Extract the [x, y] coordinate from the center of the cell holding the provided text.  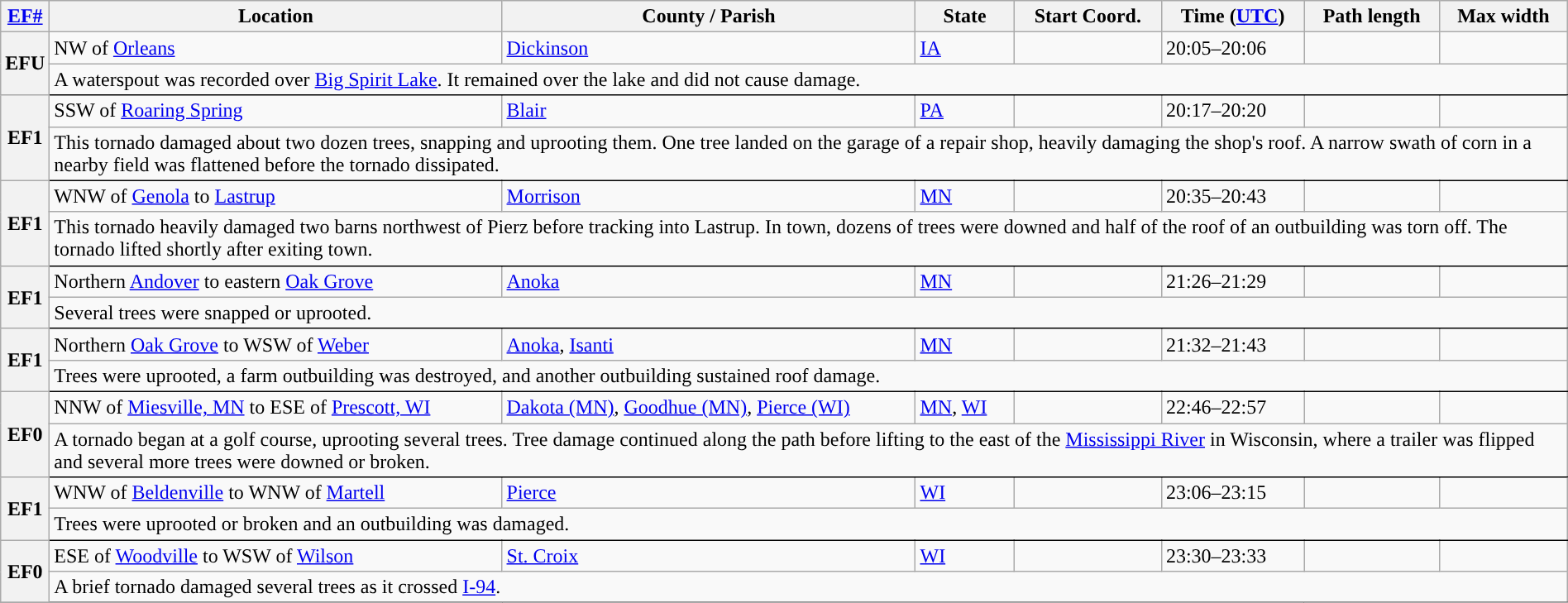
Dickinson [709, 48]
Max width [1503, 17]
EFU [25, 64]
Trees were uprooted or broken and an outbuilding was damaged. [809, 524]
20:05–20:06 [1232, 48]
Anoka, Isanti [709, 344]
23:06–23:15 [1232, 493]
State [964, 17]
MN, WI [964, 407]
Anoka [709, 281]
A brief tornado damaged several trees as it crossed I-94. [809, 587]
23:30–23:33 [1232, 556]
PA [964, 111]
21:32–21:43 [1232, 344]
IA [964, 48]
20:17–20:20 [1232, 111]
Dakota (MN), Goodhue (MN), Pierce (WI) [709, 407]
Morrison [709, 196]
WNW of Genola to Lastrup [276, 196]
22:46–22:57 [1232, 407]
Several trees were snapped or uprooted. [809, 313]
Pierce [709, 493]
WNW of Beldenville to WNW of Martell [276, 493]
County / Parish [709, 17]
21:26–21:29 [1232, 281]
Time (UTC) [1232, 17]
20:35–20:43 [1232, 196]
St. Croix [709, 556]
Blair [709, 111]
NW of Orleans [276, 48]
Trees were uprooted, a farm outbuilding was destroyed, and another outbuilding sustained roof damage. [809, 376]
EF# [25, 17]
ESE of Woodville to WSW of Wilson [276, 556]
Start Coord. [1088, 17]
Northern Andover to eastern Oak Grove [276, 281]
A waterspout was recorded over Big Spirit Lake. It remained over the lake and did not cause damage. [809, 79]
Location [276, 17]
SSW of Roaring Spring [276, 111]
Path length [1372, 17]
Northern Oak Grove to WSW of Weber [276, 344]
NNW of Miesville, MN to ESE of Prescott, WI [276, 407]
